Extract the [X, Y] coordinate from the center of the cell holding the provided text.  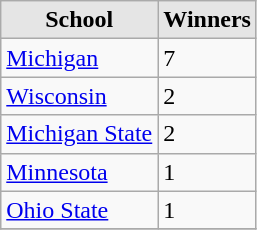
Minnesota [80, 172]
Michigan State [80, 134]
Winners [208, 20]
Wisconsin [80, 96]
Michigan [80, 58]
School [80, 20]
7 [208, 58]
Ohio State [80, 210]
